Search for the cell housing the specified text and yield its (x, y) center coordinate. 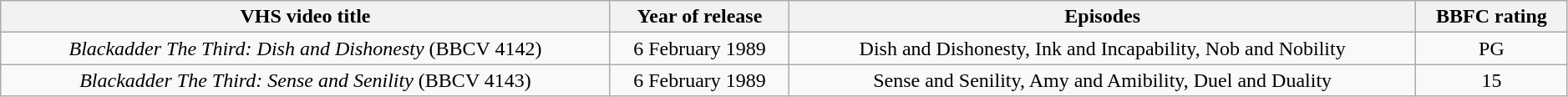
Blackadder The Third: Dish and Dishonesty (BBCV 4142) (306, 48)
PG (1492, 48)
Blackadder The Third: Sense and Senility (BBCV 4143) (306, 80)
BBFC rating (1492, 17)
VHS video title (306, 17)
15 (1492, 80)
Episodes (1103, 17)
Sense and Senility, Amy and Amibility, Duel and Duality (1103, 80)
Year of release (700, 17)
Dish and Dishonesty, Ink and Incapability, Nob and Nobility (1103, 48)
